Locate the cell with the specified text and output its [X, Y] center coordinate. 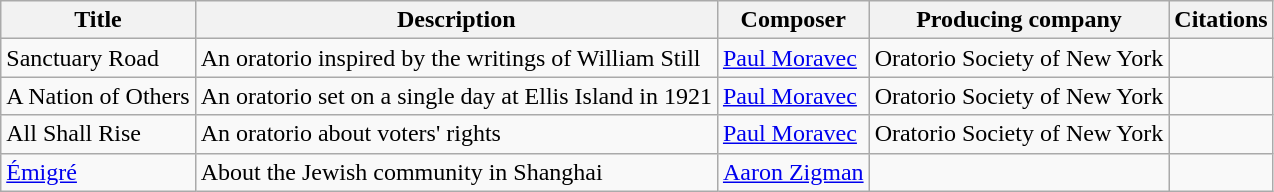
An oratorio inspired by the writings of William Still [456, 58]
All Shall Rise [98, 134]
About the Jewish community in Shanghai [456, 172]
Producing company [1019, 20]
An oratorio about voters' rights [456, 134]
Sanctuary Road [98, 58]
An oratorio set on a single day at Ellis Island in 1921 [456, 96]
Citations [1221, 20]
A Nation of Others [98, 96]
Aaron Zigman [793, 172]
Description [456, 20]
Composer [793, 20]
Émigré [98, 172]
Title [98, 20]
